For the text-containing cell, return its midpoint in (X, Y) coordinate format. 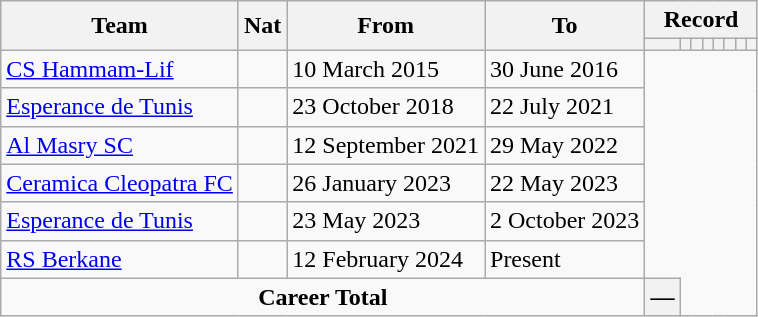
RS Berkane (120, 259)
Ceramica Cleopatra FC (120, 183)
To (564, 26)
Present (564, 259)
22 May 2023 (564, 183)
30 June 2016 (564, 69)
— (662, 297)
Nat (262, 26)
Al Masry SC (120, 145)
CS Hammam-Lif (120, 69)
22 July 2021 (564, 107)
10 March 2015 (386, 69)
23 October 2018 (386, 107)
Team (120, 26)
Record (701, 20)
12 September 2021 (386, 145)
2 October 2023 (564, 221)
26 January 2023 (386, 183)
23 May 2023 (386, 221)
12 February 2024 (386, 259)
Career Total (323, 297)
29 May 2022 (564, 145)
From (386, 26)
